Return the [X, Y] coordinate for the center point of the cell that contains the specified text.  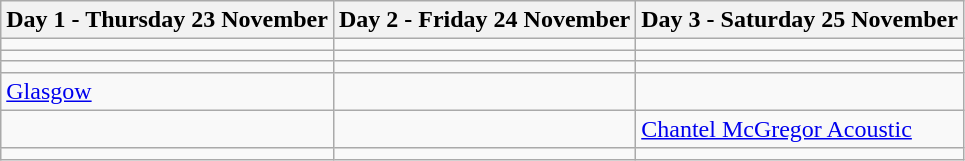
Day 2 - Friday 24 November [484, 20]
Glasgow [168, 91]
Day 1 - Thursday 23 November [168, 20]
Day 3 - Saturday 25 November [800, 20]
Chantel McGregor Acoustic [800, 129]
